Output the [x, y] coordinate of the center of the cell containing the given text.  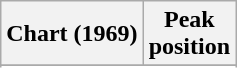
Peakposition [189, 34]
Chart (1969) [72, 34]
